Determine the (X, Y) coordinate at the center of the cell enclosing the given text.  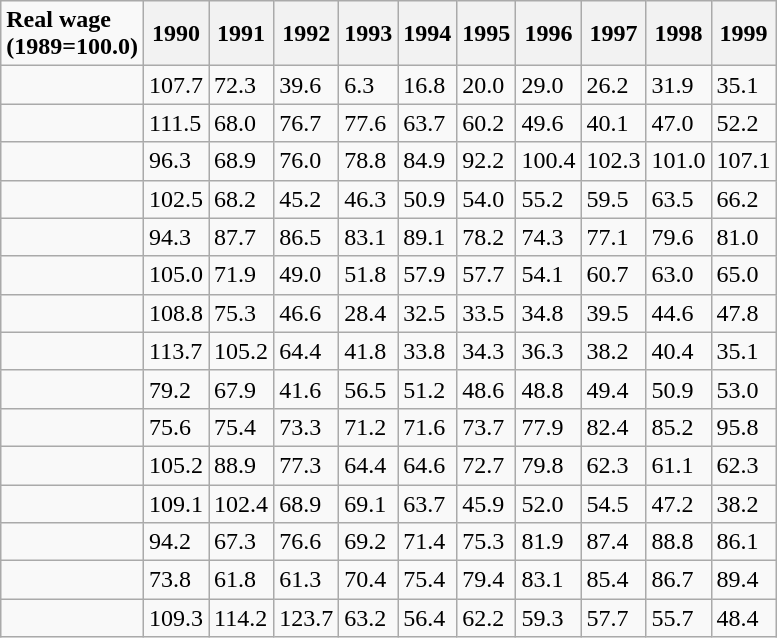
67.9 (242, 389)
33.5 (486, 313)
88.9 (242, 465)
41.8 (368, 351)
26.2 (614, 85)
89.1 (428, 237)
6.3 (368, 85)
1993 (368, 34)
89.4 (744, 580)
105.0 (176, 275)
69.2 (368, 542)
63.5 (678, 199)
54.0 (486, 199)
48.8 (548, 389)
33.8 (428, 351)
54.5 (614, 503)
47.8 (744, 313)
107.7 (176, 85)
1990 (176, 34)
71.9 (242, 275)
60.7 (614, 275)
76.7 (306, 123)
107.1 (744, 161)
82.4 (614, 427)
61.8 (242, 580)
100.4 (548, 161)
61.1 (678, 465)
62.2 (486, 618)
56.5 (368, 389)
79.4 (486, 580)
72.7 (486, 465)
20.0 (486, 85)
59.5 (614, 199)
28.4 (368, 313)
54.1 (548, 275)
40.4 (678, 351)
71.6 (428, 427)
1995 (486, 34)
36.3 (548, 351)
53.0 (744, 389)
95.8 (744, 427)
49.4 (614, 389)
81.9 (548, 542)
113.7 (176, 351)
48.4 (744, 618)
29.0 (548, 85)
39.6 (306, 85)
61.3 (306, 580)
79.2 (176, 389)
70.4 (368, 580)
84.9 (428, 161)
88.8 (678, 542)
1997 (614, 34)
55.7 (678, 618)
75.6 (176, 427)
78.2 (486, 237)
56.4 (428, 618)
76.0 (306, 161)
31.9 (678, 85)
86.5 (306, 237)
77.6 (368, 123)
64.6 (428, 465)
32.5 (428, 313)
67.3 (242, 542)
59.3 (548, 618)
34.3 (486, 351)
78.8 (368, 161)
1994 (428, 34)
44.6 (678, 313)
108.8 (176, 313)
102.5 (176, 199)
1992 (306, 34)
94.3 (176, 237)
49.6 (548, 123)
69.1 (368, 503)
114.2 (242, 618)
123.7 (306, 618)
71.2 (368, 427)
77.3 (306, 465)
87.4 (614, 542)
68.2 (242, 199)
41.6 (306, 389)
85.2 (678, 427)
66.2 (744, 199)
79.8 (548, 465)
39.5 (614, 313)
34.8 (548, 313)
73.8 (176, 580)
63.0 (678, 275)
72.3 (242, 85)
86.1 (744, 542)
76.6 (306, 542)
74.3 (548, 237)
79.6 (678, 237)
85.4 (614, 580)
51.8 (368, 275)
68.0 (242, 123)
63.2 (368, 618)
47.2 (678, 503)
92.2 (486, 161)
77.9 (548, 427)
46.3 (368, 199)
40.1 (614, 123)
57.9 (428, 275)
45.9 (486, 503)
65.0 (744, 275)
111.5 (176, 123)
52.0 (548, 503)
52.2 (744, 123)
45.2 (306, 199)
46.6 (306, 313)
94.2 (176, 542)
48.6 (486, 389)
47.0 (678, 123)
86.7 (678, 580)
102.4 (242, 503)
1998 (678, 34)
73.7 (486, 427)
109.1 (176, 503)
87.7 (242, 237)
101.0 (678, 161)
81.0 (744, 237)
1999 (744, 34)
71.4 (428, 542)
51.2 (428, 389)
96.3 (176, 161)
60.2 (486, 123)
109.3 (176, 618)
16.8 (428, 85)
55.2 (548, 199)
49.0 (306, 275)
77.1 (614, 237)
1991 (242, 34)
73.3 (306, 427)
Real wage(1989=100.0) (72, 34)
102.3 (614, 161)
1996 (548, 34)
